Output the (x, y) coordinate of the center of the cell containing the given text.  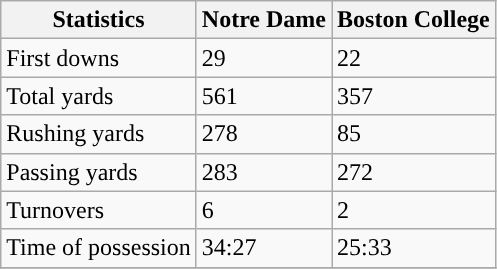
85 (414, 134)
Notre Dame (264, 20)
34:27 (264, 248)
561 (264, 96)
2 (414, 210)
Rushing yards (99, 134)
Boston College (414, 20)
Statistics (99, 20)
Time of possession (99, 248)
22 (414, 58)
Total yards (99, 96)
Turnovers (99, 210)
First downs (99, 58)
29 (264, 58)
6 (264, 210)
283 (264, 172)
25:33 (414, 248)
Passing yards (99, 172)
272 (414, 172)
357 (414, 96)
278 (264, 134)
